Locate the cell with the specified text and output its (x, y) center coordinate. 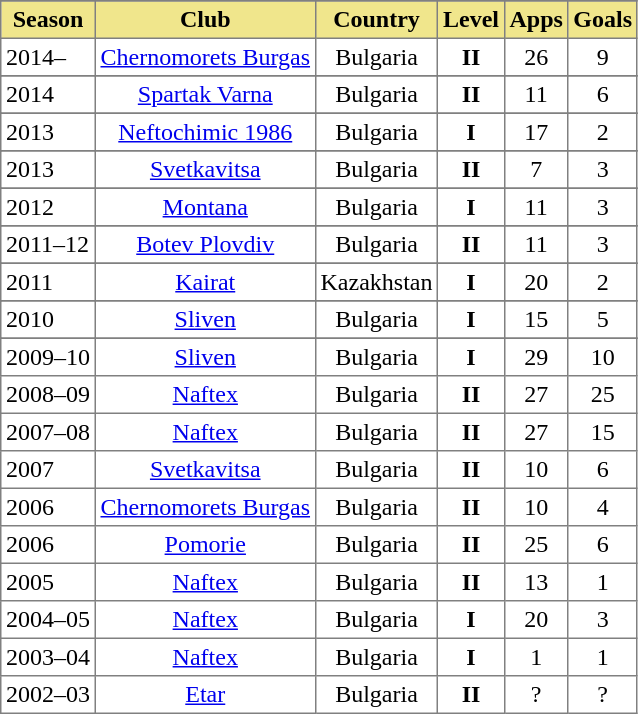
26 (536, 57)
2004–05 (48, 620)
29 (536, 357)
17 (536, 132)
2014 (48, 95)
2011–12 (48, 245)
2003–04 (48, 657)
2011 (48, 282)
2010 (48, 320)
2002–03 (48, 695)
Apps (536, 20)
2014– (48, 57)
Goals (602, 20)
Country (376, 20)
13 (536, 582)
2007–08 (48, 432)
2009–10 (48, 357)
Montana (205, 207)
Club (205, 20)
7 (536, 170)
2007 (48, 470)
4 (602, 507)
Level (471, 20)
Botev Plovdiv (205, 245)
2005 (48, 582)
5 (602, 320)
2008–09 (48, 395)
9 (602, 57)
Spartak Varna (205, 95)
Kairat (205, 282)
Pomorie (205, 545)
2012 (48, 207)
Neftochimic 1986 (205, 132)
Etar (205, 695)
Kazakhstan (376, 282)
Season (48, 20)
